For the text-containing cell, return its midpoint in [X, Y] coordinate format. 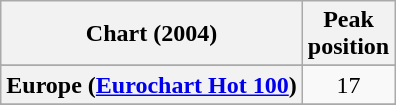
Peakposition [348, 34]
17 [348, 85]
Europe (Eurochart Hot 100) [152, 85]
Chart (2004) [152, 34]
